Return (x, y) of the center of cell containing provided text 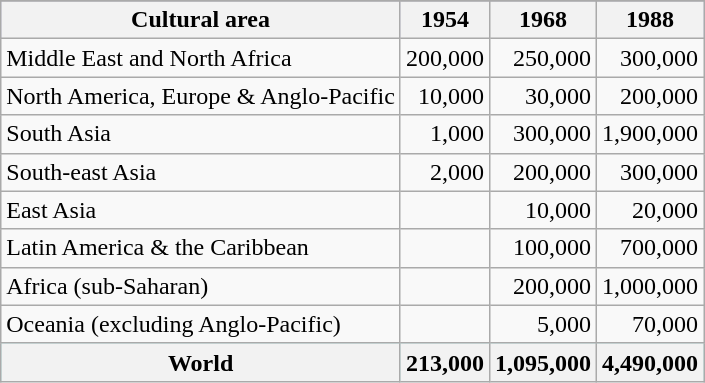
70,000 (650, 324)
East Asia (201, 210)
Africa (sub-Saharan) (201, 286)
1,000,000 (650, 286)
1988 (650, 20)
4,490,000 (650, 362)
213,000 (444, 362)
North America, Europe & Anglo-Pacific (201, 96)
Latin America & the Caribbean (201, 248)
700,000 (650, 248)
World (201, 362)
2,000 (444, 172)
30,000 (542, 96)
1,000 (444, 134)
100,000 (542, 248)
1,900,000 (650, 134)
South Asia (201, 134)
20,000 (650, 210)
Cultural area (201, 20)
Oceania (excluding Anglo-Pacific) (201, 324)
1954 (444, 20)
Middle East and North Africa (201, 58)
250,000 (542, 58)
5,000 (542, 324)
1968 (542, 20)
1,095,000 (542, 362)
South-east Asia (201, 172)
